Find where the given text appears and provide that cell's center as (X, Y) coordinate. 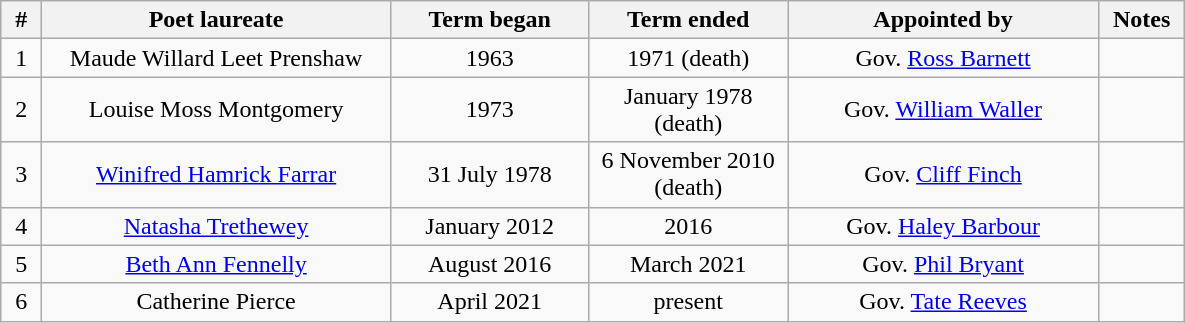
Term began (490, 20)
Appointed by (944, 20)
Poet laureate (216, 20)
present (688, 302)
Gov. Phil Bryant (944, 264)
31 July 1978 (490, 174)
# (22, 20)
2 (22, 110)
6 (22, 302)
Gov. Haley Barbour (944, 226)
March 2021 (688, 264)
January 1978 (death) (688, 110)
1973 (490, 110)
1 (22, 58)
Gov. William Waller (944, 110)
3 (22, 174)
1971 (death) (688, 58)
2016 (688, 226)
Gov. Tate Reeves (944, 302)
Notes (1142, 20)
Gov. Cliff Finch (944, 174)
Winifred Hamrick Farrar (216, 174)
6 November 2010 (death) (688, 174)
Term ended (688, 20)
Gov. Ross Barnett (944, 58)
Beth Ann Fennelly (216, 264)
August 2016 (490, 264)
Catherine Pierce (216, 302)
4 (22, 226)
April 2021 (490, 302)
1963 (490, 58)
January 2012 (490, 226)
Maude Willard Leet Prenshaw (216, 58)
Louise Moss Montgomery (216, 110)
Natasha Trethewey (216, 226)
5 (22, 264)
